Scan for the cell matching the given text and deliver its (X, Y) coordinate at center. 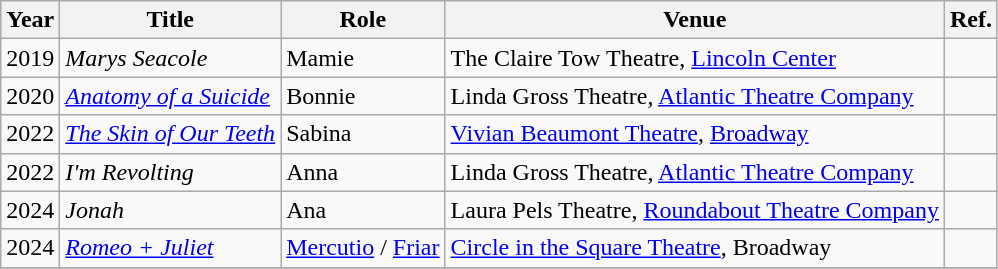
The Skin of Our Teeth (170, 134)
Jonah (170, 210)
Mamie (363, 58)
Vivian Beaumont Theatre, Broadway (694, 134)
Title (170, 20)
Marys Seacole (170, 58)
Ana (363, 210)
2020 (30, 96)
Circle in the Square Theatre, Broadway (694, 248)
Anatomy of a Suicide (170, 96)
Sabina (363, 134)
The Claire Tow Theatre, Lincoln Center (694, 58)
I'm Revolting (170, 172)
Laura Pels Theatre, Roundabout Theatre Company (694, 210)
Bonnie (363, 96)
Anna (363, 172)
Year (30, 20)
2019 (30, 58)
Ref. (970, 20)
Romeo + Juliet (170, 248)
Mercutio / Friar (363, 248)
Role (363, 20)
Venue (694, 20)
